Return [X, Y] of the center of cell containing provided text 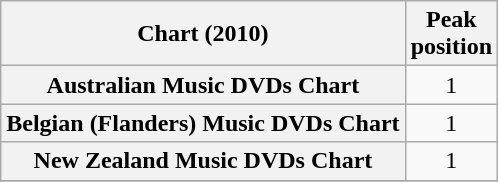
Peakposition [451, 34]
Belgian (Flanders) Music DVDs Chart [203, 123]
New Zealand Music DVDs Chart [203, 161]
Chart (2010) [203, 34]
Australian Music DVDs Chart [203, 85]
